For the text-containing cell, return its midpoint in [X, Y] coordinate format. 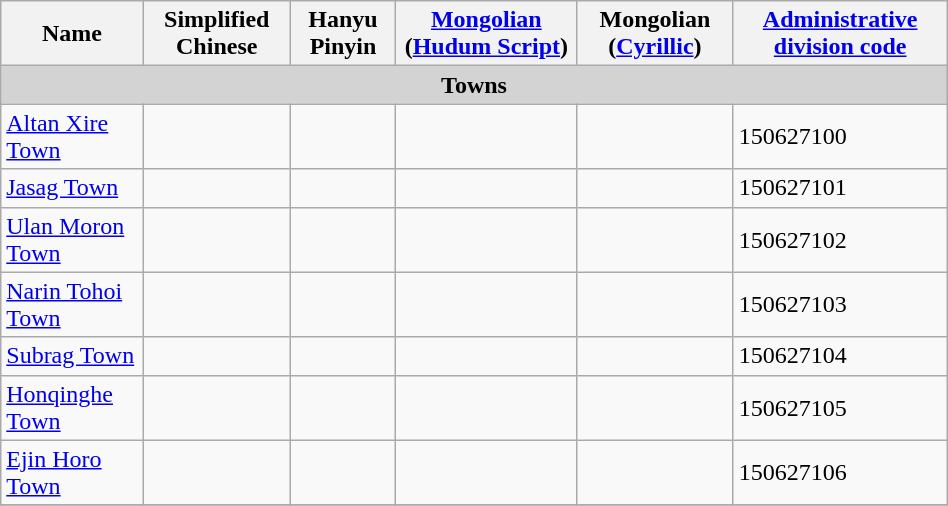
Towns [474, 85]
150627101 [840, 188]
150627102 [840, 240]
Ejin Horo Town [72, 472]
150627105 [840, 408]
Administrative division code [840, 34]
150627104 [840, 356]
Simplified Chinese [216, 34]
Name [72, 34]
Altan Xire Town [72, 136]
Narin Tohoi Town [72, 304]
Mongolian (Cyrillic) [655, 34]
150627106 [840, 472]
Mongolian (Hudum Script) [486, 34]
Honqinghe Town [72, 408]
150627100 [840, 136]
150627103 [840, 304]
Ulan Moron Town [72, 240]
Subrag Town [72, 356]
Hanyu Pinyin [343, 34]
Jasag Town [72, 188]
